Capture the cell that displays the provided text and extract its (x, y) central coordinate. 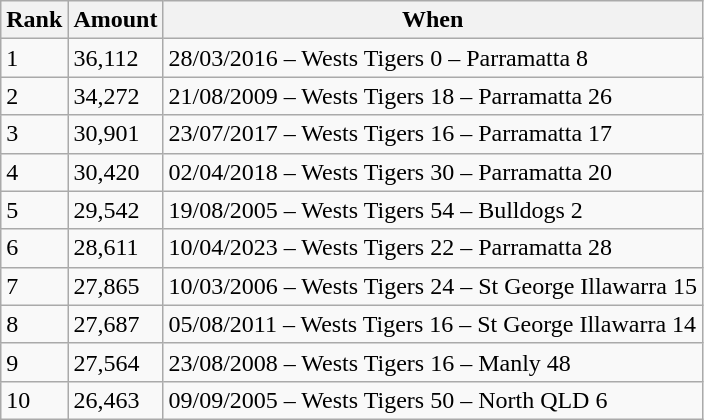
02/04/2018 – Wests Tigers 30 – Parramatta 20 (433, 172)
2 (34, 96)
30,420 (116, 172)
23/08/2008 – Wests Tigers 16 – Manly 48 (433, 362)
36,112 (116, 58)
05/08/2011 – Wests Tigers 16 – St George Illawarra 14 (433, 324)
28/03/2016 – Wests Tigers 0 – Parramatta 8 (433, 58)
30,901 (116, 134)
09/09/2005 – Wests Tigers 50 – North QLD 6 (433, 400)
8 (34, 324)
26,463 (116, 400)
9 (34, 362)
29,542 (116, 210)
23/07/2017 – Wests Tigers 16 – Parramatta 17 (433, 134)
When (433, 20)
10/03/2006 – Wests Tigers 24 – St George Illawarra 15 (433, 286)
7 (34, 286)
Amount (116, 20)
4 (34, 172)
19/08/2005 – Wests Tigers 54 – Bulldogs 2 (433, 210)
3 (34, 134)
28,611 (116, 248)
21/08/2009 – Wests Tigers 18 – Parramatta 26 (433, 96)
1 (34, 58)
27,564 (116, 362)
27,687 (116, 324)
10/04/2023 – Wests Tigers 22 – Parramatta 28 (433, 248)
10 (34, 400)
Rank (34, 20)
6 (34, 248)
27,865 (116, 286)
5 (34, 210)
34,272 (116, 96)
